Locate the cell with the specified text and output its [x, y] center coordinate. 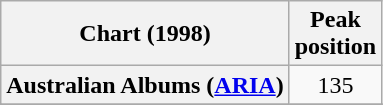
Peakposition [335, 34]
Australian Albums (ARIA) [145, 85]
Chart (1998) [145, 34]
135 [335, 85]
